Scan for the cell matching the given text and deliver its (x, y) coordinate at center. 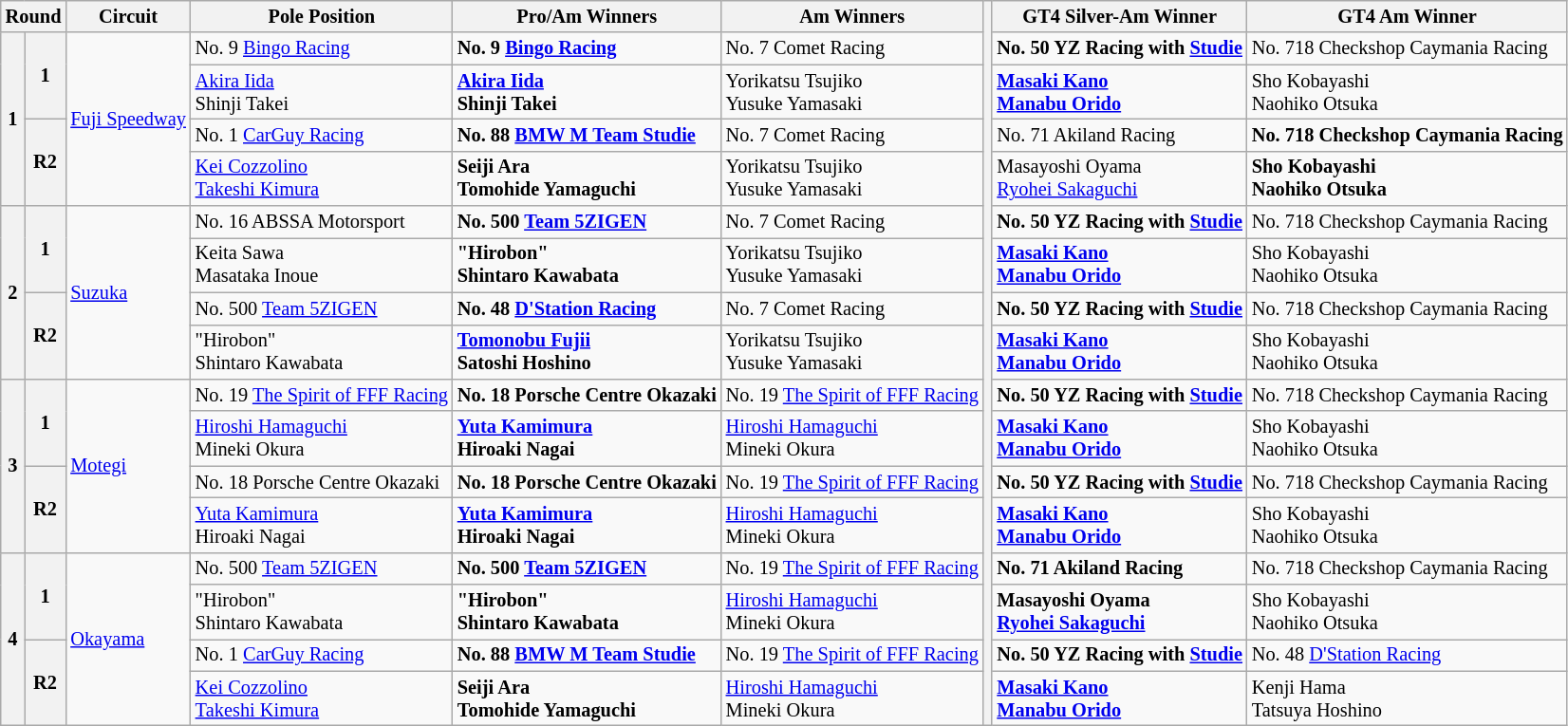
Suzuka (127, 292)
4 (13, 640)
3 (13, 465)
Pro/Am Winners (587, 16)
Tomonobu Fujii Satoshi Hoshino (587, 352)
GT4 Am Winner (1408, 16)
Okayama (127, 640)
No. 16 ABSSA Motorsport (322, 222)
Pole Position (322, 16)
Fuji Speedway (127, 120)
Kenji Hama Tatsuya Hoshino (1408, 698)
Motegi (127, 465)
GT4 Silver-Am Winner (1119, 16)
Keita Sawa Masataka Inoue (322, 265)
Circuit (127, 16)
Am Winners (852, 16)
2 (13, 292)
Round (34, 16)
